Identify which cell holds the provided text, then report its (X, Y) central coordinate. 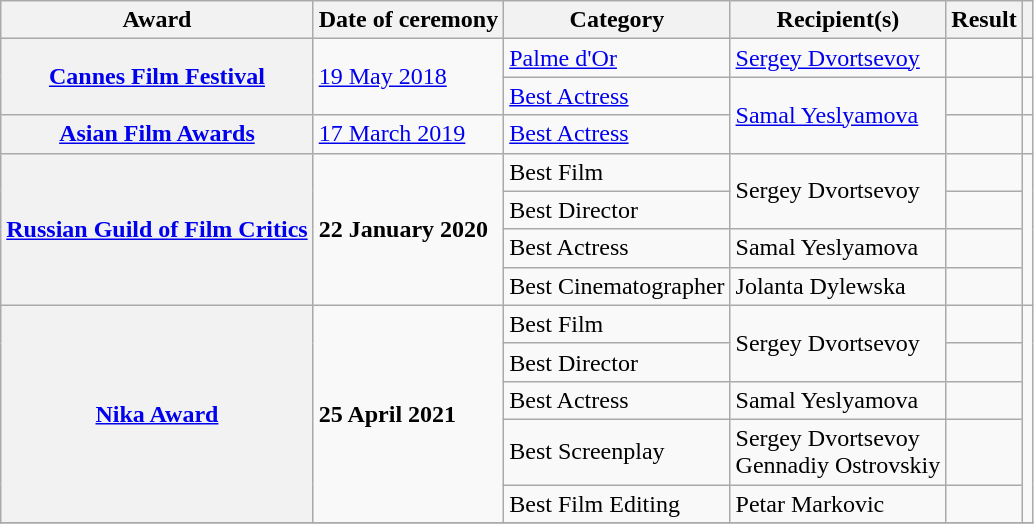
Best Cinematographer (617, 286)
Palme d'Or (617, 58)
Jolanta Dylewska (838, 286)
Russian Guild of Film Critics (157, 229)
Asian Film Awards (157, 134)
Category (617, 20)
Sergey DvortsevoyGennadiy Ostrovskiy (838, 452)
Award (157, 20)
Best Film Editing (617, 503)
Best Screenplay (617, 452)
19 May 2018 (408, 77)
Recipient(s) (838, 20)
Petar Markovic (838, 503)
Result (984, 20)
Date of ceremony (408, 20)
17 March 2019 (408, 134)
25 April 2021 (408, 414)
Cannes Film Festival (157, 77)
Nika Award (157, 414)
22 January 2020 (408, 229)
